Return (X, Y) of the center of cell containing provided text 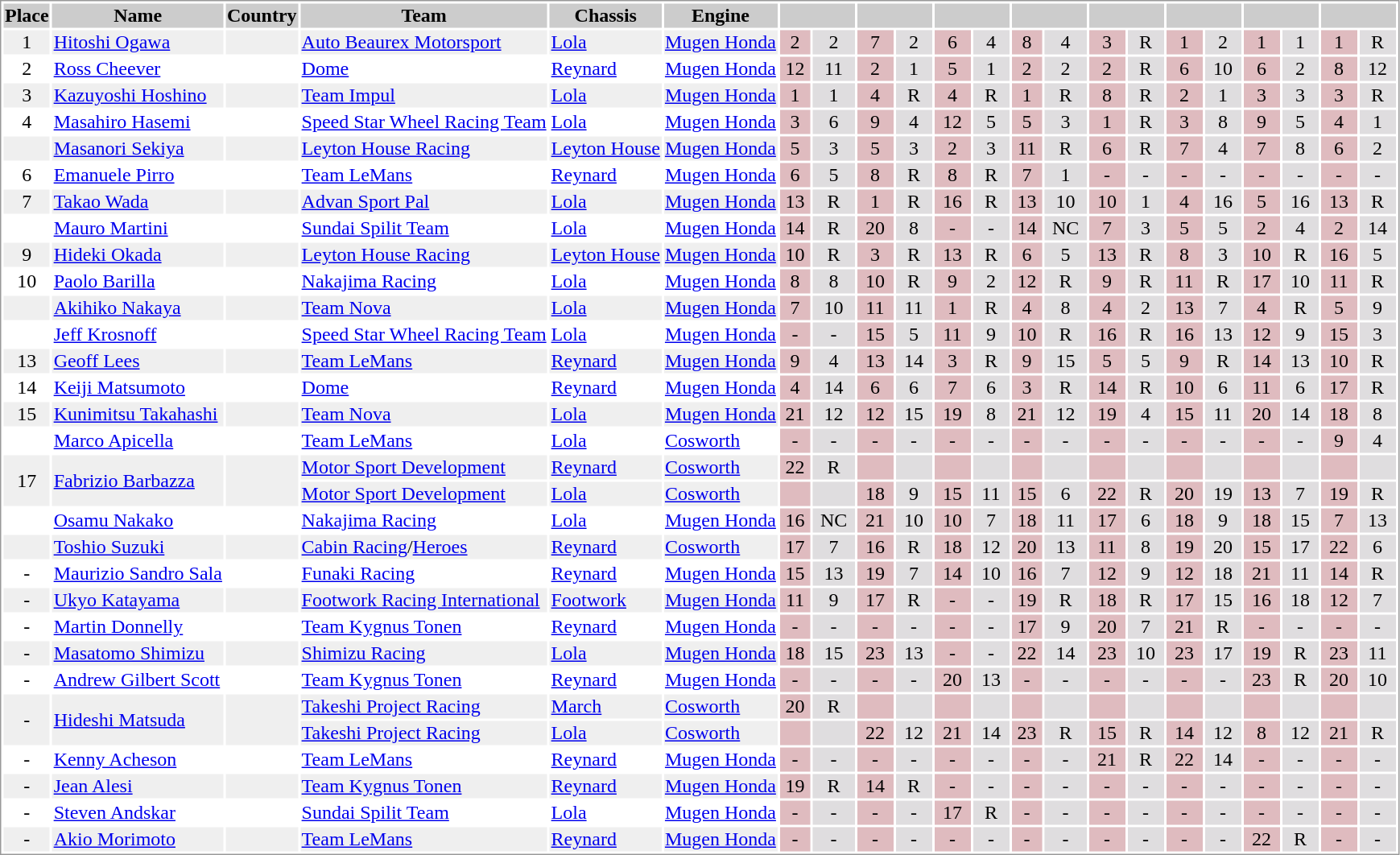
Masatomo Shimizu (138, 653)
Osamu Nakako (138, 521)
Takao Wada (138, 202)
Toshio Suzuki (138, 547)
Place (27, 15)
Marco Apicella (138, 440)
Martin Donnelly (138, 627)
Engine (720, 15)
Paolo Barilla (138, 281)
Hideki Okada (138, 255)
Chassis (605, 15)
Andrew Gilbert Scott (138, 680)
Country (262, 15)
March (605, 706)
Ukyo Katayama (138, 600)
Footwork Racing International (423, 600)
Steven Andskar (138, 812)
Akio Morimoto (138, 840)
Mauro Martini (138, 228)
Kenny Acheson (138, 759)
Masahiro Hasemi (138, 122)
Auto Beaurex Motorsport (423, 43)
Geoff Lees (138, 361)
Shimizu Racing (423, 653)
Akihiko Nakaya (138, 308)
Keiji Matsumoto (138, 387)
Hideshi Matsuda (138, 720)
Maurizio Sandro Sala (138, 574)
Jeff Krosnoff (138, 334)
Footwork (605, 600)
Emanuele Pirro (138, 175)
Masanori Sekiya (138, 149)
Kazuyoshi Hoshino (138, 96)
Fabrizio Barbazza (138, 481)
Hitoshi Ogawa (138, 43)
Jean Alesi (138, 787)
Advan Sport Pal (423, 202)
Ross Cheever (138, 68)
Team Impul (423, 96)
Funaki Racing (423, 574)
Kunimitsu Takahashi (138, 415)
Name (138, 15)
Team (423, 15)
Cabin Racing/Heroes (423, 547)
